Locate the cell with the specified text and output its (X, Y) center coordinate. 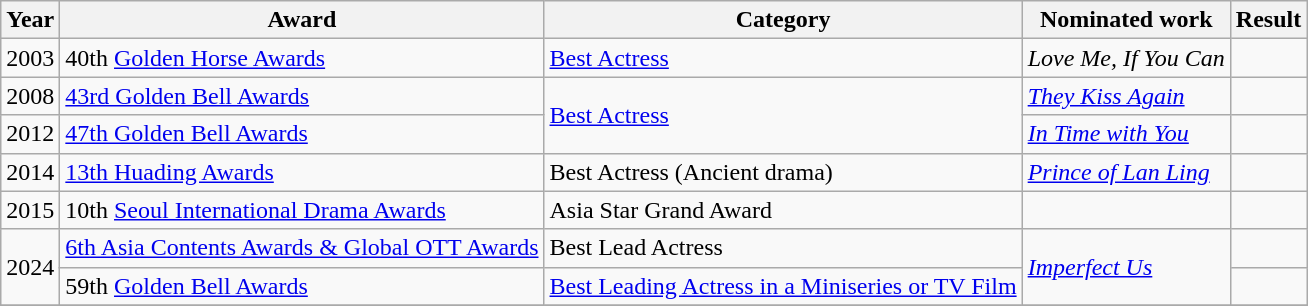
Best Lead Actress (783, 248)
Year (30, 20)
Best Leading Actress in a Miniseries or TV Film (783, 286)
2015 (30, 210)
They Kiss Again (1126, 96)
13th Huading Awards (302, 172)
Asia Star Grand Award (783, 210)
Best Actress (Ancient drama) (783, 172)
10th Seoul International Drama Awards (302, 210)
2014 (30, 172)
Love Me, If You Can (1126, 58)
In Time with You (1126, 134)
Award (302, 20)
6th Asia Contents Awards & Global OTT Awards (302, 248)
2003 (30, 58)
Result (1268, 20)
40th Golden Horse Awards (302, 58)
Prince of Lan Ling (1126, 172)
43rd Golden Bell Awards (302, 96)
Nominated work (1126, 20)
59th Golden Bell Awards (302, 286)
Category (783, 20)
2012 (30, 134)
47th Golden Bell Awards (302, 134)
2008 (30, 96)
Imperfect Us (1126, 267)
2024 (30, 267)
